Capture the cell that displays the provided text and extract its (X, Y) central coordinate. 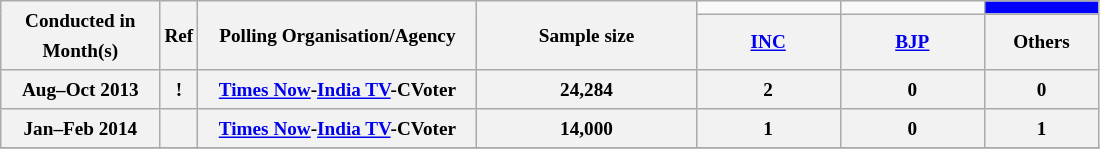
24,284 (586, 90)
Polling Organisation/Agency (338, 36)
2 (768, 90)
INC (768, 42)
BJP (912, 42)
Sample size (586, 36)
! (179, 90)
Conducted in Month(s) (80, 36)
14,000 (586, 128)
Aug–Oct 2013 (80, 90)
Others (1041, 42)
Jan–Feb 2014 (80, 128)
Ref (179, 36)
